Capture the cell that displays the provided text and extract its (X, Y) central coordinate. 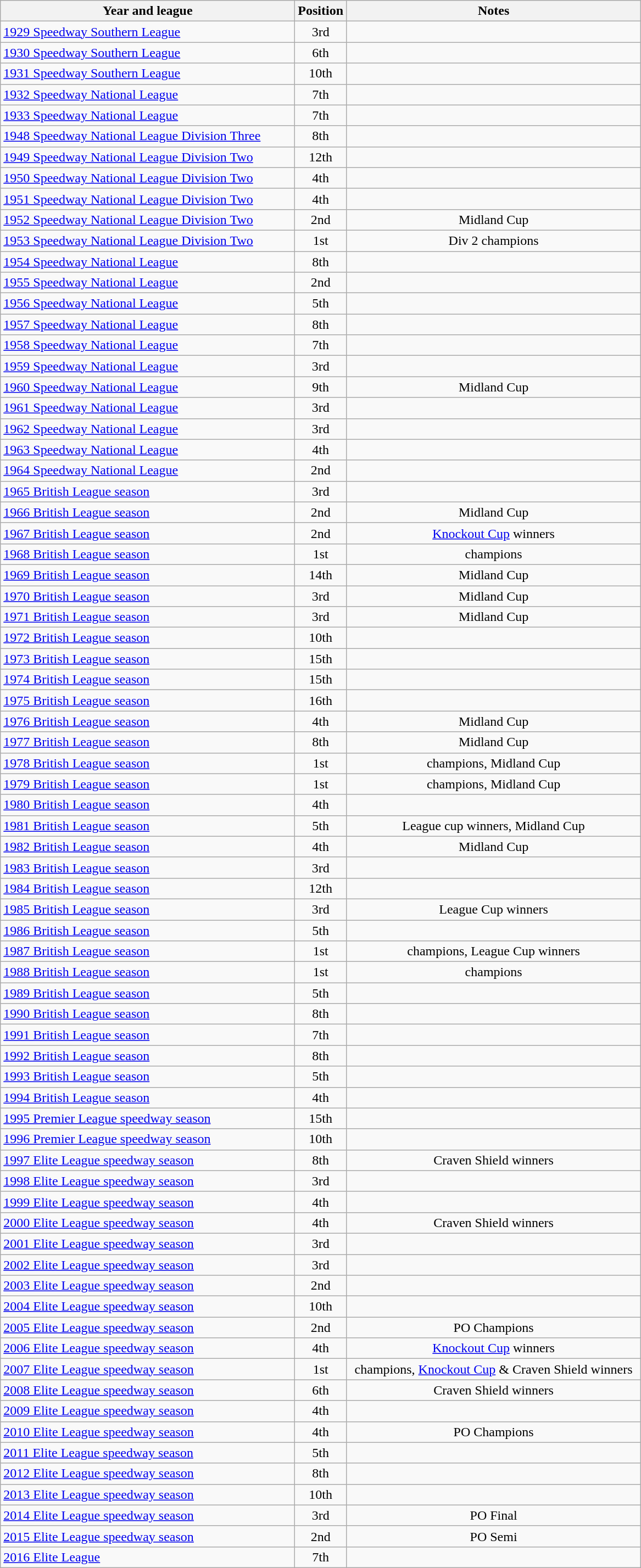
1981 British League season (148, 826)
1929 Speedway Southern League (148, 32)
1973 British League season (148, 659)
2000 Elite League speedway season (148, 1223)
1974 British League season (148, 680)
1963 Speedway National League (148, 450)
1992 British League season (148, 1056)
1999 Elite League speedway season (148, 1202)
14th (321, 575)
1984 British League season (148, 888)
1995 Premier League speedway season (148, 1118)
1964 Speedway National League (148, 471)
1955 Speedway National League (148, 283)
1986 British League season (148, 931)
1970 British League season (148, 596)
2009 Elite League speedway season (148, 1411)
1968 British League season (148, 554)
1966 British League season (148, 512)
champions, League Cup winners (494, 951)
1969 British League season (148, 575)
1930 Speedway Southern League (148, 53)
2006 Elite League speedway season (148, 1348)
PO Semi (494, 1536)
1998 Elite League speedway season (148, 1181)
1972 British League season (148, 638)
1987 British League season (148, 951)
1971 British League season (148, 617)
1961 Speedway National League (148, 408)
1952 Speedway National League Division Two (148, 220)
1951 Speedway National League Division Two (148, 199)
1932 Speedway National League (148, 94)
1959 Speedway National League (148, 366)
16th (321, 701)
1962 Speedway National League (148, 429)
2001 Elite League speedway season (148, 1244)
1967 British League season (148, 533)
1933 Speedway National League (148, 115)
1988 British League season (148, 972)
Position (321, 11)
2015 Elite League speedway season (148, 1536)
1982 British League season (148, 847)
2002 Elite League speedway season (148, 1264)
1980 British League season (148, 805)
1949 Speedway National League Division Two (148, 157)
Year and league (148, 11)
1958 Speedway National League (148, 345)
2005 Elite League speedway season (148, 1328)
2003 Elite League speedway season (148, 1286)
1954 Speedway National League (148, 262)
PO Final (494, 1515)
1993 British League season (148, 1077)
1979 British League season (148, 784)
1956 Speedway National League (148, 304)
2010 Elite League speedway season (148, 1432)
1965 British League season (148, 491)
1989 British League season (148, 993)
1957 Speedway National League (148, 324)
1953 Speedway National League Division Two (148, 240)
1948 Speedway National League Division Three (148, 136)
1991 British League season (148, 1035)
1950 Speedway National League Division Two (148, 178)
1990 British League season (148, 1014)
1960 Speedway National League (148, 387)
2013 Elite League speedway season (148, 1494)
1931 Speedway Southern League (148, 74)
1994 British League season (148, 1097)
League cup winners, Midland Cup (494, 826)
champions, Knockout Cup & Craven Shield winners (494, 1369)
2008 Elite League speedway season (148, 1390)
1996 Premier League speedway season (148, 1139)
League Cup winners (494, 909)
Notes (494, 11)
Div 2 champions (494, 240)
1975 British League season (148, 701)
1985 British League season (148, 909)
2004 Elite League speedway season (148, 1307)
1977 British League season (148, 742)
2011 Elite League speedway season (148, 1453)
2016 Elite League (148, 1557)
2012 Elite League speedway season (148, 1474)
2007 Elite League speedway season (148, 1369)
1983 British League season (148, 867)
1978 British League season (148, 763)
9th (321, 387)
1976 British League season (148, 721)
2014 Elite League speedway season (148, 1515)
1997 Elite League speedway season (148, 1160)
